Extract the (X, Y) coordinate from the center of the cell holding the provided text.  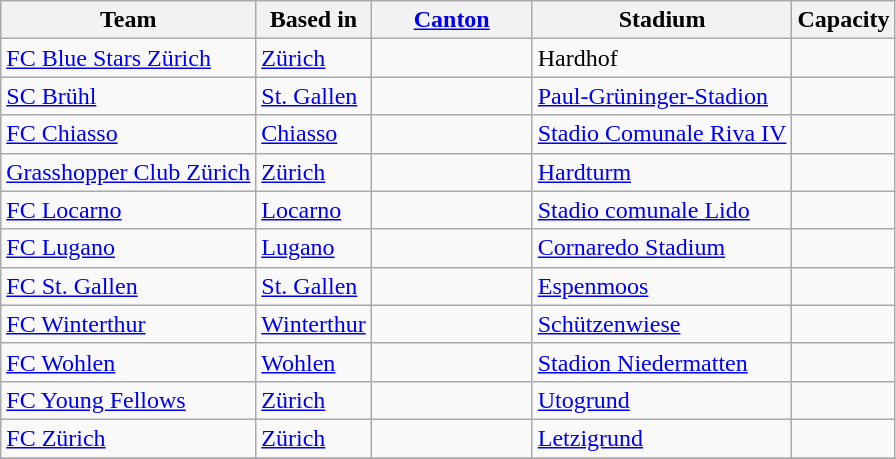
Grasshopper Club Zürich (128, 172)
Winterthur (314, 324)
Cornaredo Stadium (662, 248)
FC Zürich (128, 438)
FC Locarno (128, 210)
Chiasso (314, 134)
Team (128, 20)
Hardhof (662, 58)
Stadium (662, 20)
Utogrund (662, 400)
Letzigrund (662, 438)
FC St. Gallen (128, 286)
Canton (452, 20)
Wohlen (314, 362)
Based in (314, 20)
FC Lugano (128, 248)
Stadio comunale Lido (662, 210)
Paul-Grüninger-Stadion (662, 96)
Hardturm (662, 172)
SC Brühl (128, 96)
Capacity (844, 20)
FC Blue Stars Zürich (128, 58)
Schützenwiese (662, 324)
FC Chiasso (128, 134)
FC Wohlen (128, 362)
Locarno (314, 210)
FC Winterthur (128, 324)
FC Young Fellows (128, 400)
Lugano (314, 248)
Stadion Niedermatten (662, 362)
Stadio Comunale Riva IV (662, 134)
Espenmoos (662, 286)
